Return the [x, y] coordinate for the center point of the cell that contains the specified text.  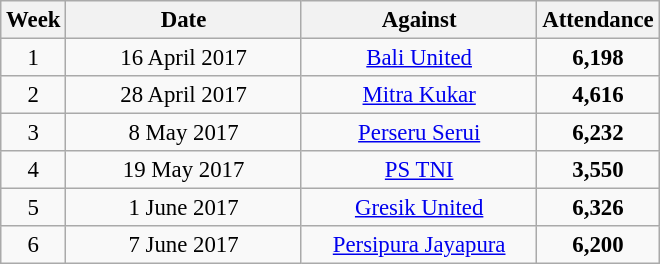
1 [34, 58]
5 [34, 208]
6,232 [598, 133]
Date [184, 20]
6,200 [598, 245]
4,616 [598, 95]
7 June 2017 [184, 245]
Gresik United [419, 208]
19 May 2017 [184, 170]
1 June 2017 [184, 208]
3,550 [598, 170]
6 [34, 245]
Perseru Serui [419, 133]
16 April 2017 [184, 58]
8 May 2017 [184, 133]
Mitra Kukar [419, 95]
3 [34, 133]
Bali United [419, 58]
Against [419, 20]
6,326 [598, 208]
6,198 [598, 58]
28 April 2017 [184, 95]
Persipura Jayapura [419, 245]
Week [34, 20]
4 [34, 170]
PS TNI [419, 170]
Attendance [598, 20]
2 [34, 95]
